For the text-containing cell, return its midpoint in [X, Y] coordinate format. 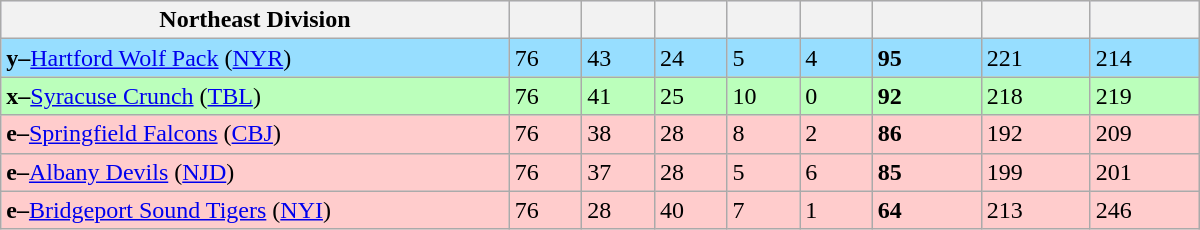
Northeast Division [255, 20]
25 [690, 96]
2 [836, 134]
e–Albany Devils (NJD) [255, 172]
41 [618, 96]
43 [618, 58]
8 [764, 134]
213 [1036, 210]
246 [1144, 210]
192 [1036, 134]
209 [1144, 134]
199 [1036, 172]
95 [926, 58]
64 [926, 210]
218 [1036, 96]
4 [836, 58]
24 [690, 58]
1 [836, 210]
92 [926, 96]
y–Hartford Wolf Pack (NYR) [255, 58]
201 [1144, 172]
86 [926, 134]
x–Syracuse Crunch (TBL) [255, 96]
214 [1144, 58]
38 [618, 134]
219 [1144, 96]
0 [836, 96]
37 [618, 172]
e–Bridgeport Sound Tigers (NYI) [255, 210]
221 [1036, 58]
e–Springfield Falcons (CBJ) [255, 134]
6 [836, 172]
10 [764, 96]
7 [764, 210]
85 [926, 172]
40 [690, 210]
